From the cell containing the given text, extract its center point as (x, y) coordinate. 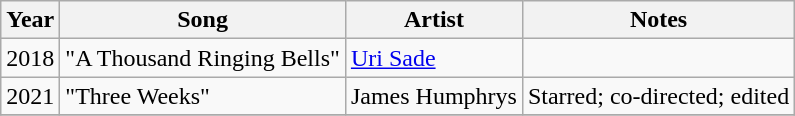
2021 (30, 96)
"Three Weeks" (203, 96)
Starred; co-directed; edited (658, 96)
2018 (30, 58)
Song (203, 20)
"A Thousand Ringing Bells" (203, 58)
Notes (658, 20)
Artist (434, 20)
James Humphrys (434, 96)
Year (30, 20)
Uri Sade (434, 58)
